Extract the (X, Y) coordinate from the center of the cell holding the provided text.  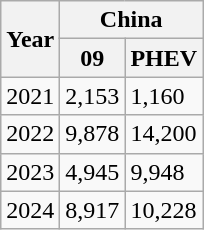
2022 (30, 134)
2021 (30, 96)
2,153 (92, 96)
China (132, 20)
8,917 (92, 210)
PHEV (164, 58)
9,948 (164, 172)
Year (30, 39)
2023 (30, 172)
1,160 (164, 96)
14,200 (164, 134)
9,878 (92, 134)
09 (92, 58)
2024 (30, 210)
10,228 (164, 210)
4,945 (92, 172)
